Search for the cell housing the specified text and yield its [x, y] center coordinate. 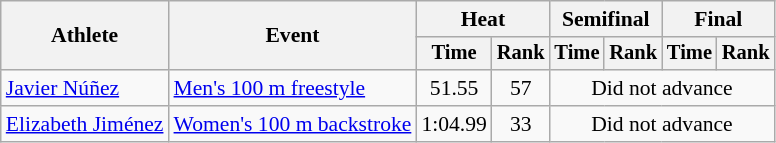
Athlete [85, 36]
Semifinal [605, 19]
51.55 [454, 88]
Heat [482, 19]
33 [521, 124]
1:04.99 [454, 124]
57 [521, 88]
Event [293, 36]
Javier Núñez [85, 88]
Elizabeth Jiménez [85, 124]
Final [718, 19]
Men's 100 m freestyle [293, 88]
Women's 100 m backstroke [293, 124]
